Search for the cell housing the specified text and yield its [x, y] center coordinate. 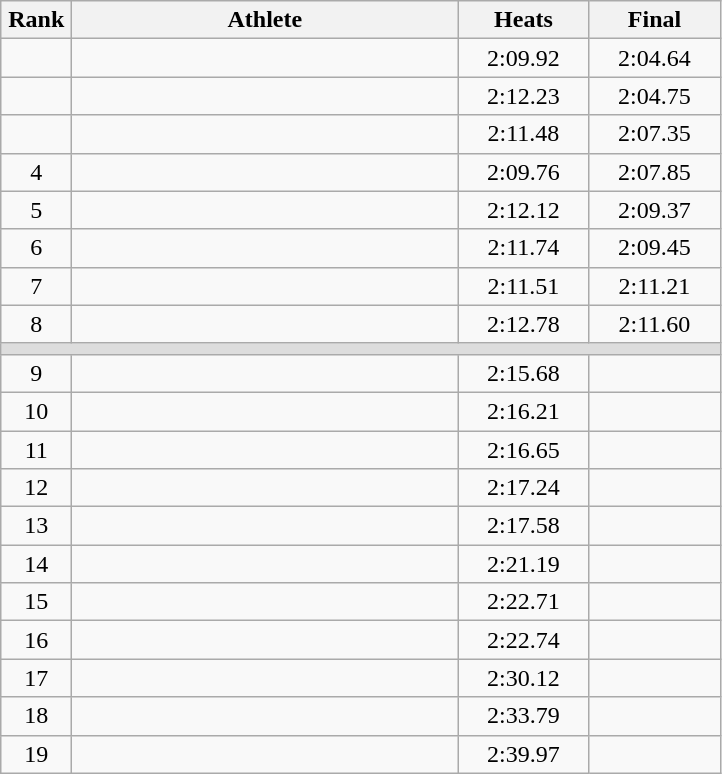
2:33.79 [524, 716]
2:16.65 [524, 449]
4 [36, 172]
13 [36, 526]
2:30.12 [524, 678]
2:15.68 [524, 373]
10 [36, 411]
2:11.48 [524, 134]
2:22.71 [524, 602]
7 [36, 286]
2:12.78 [524, 324]
2:09.76 [524, 172]
2:07.85 [654, 172]
2:12.12 [524, 210]
2:11.21 [654, 286]
2:09.45 [654, 248]
Final [654, 20]
2:17.58 [524, 526]
14 [36, 564]
5 [36, 210]
2:16.21 [524, 411]
2:39.97 [524, 754]
Heats [524, 20]
2:12.23 [524, 96]
2:11.74 [524, 248]
2:17.24 [524, 488]
Athlete [265, 20]
2:04.75 [654, 96]
Rank [36, 20]
2:07.35 [654, 134]
12 [36, 488]
17 [36, 678]
2:11.51 [524, 286]
2:09.92 [524, 58]
15 [36, 602]
2:09.37 [654, 210]
19 [36, 754]
2:22.74 [524, 640]
2:11.60 [654, 324]
16 [36, 640]
8 [36, 324]
2:21.19 [524, 564]
18 [36, 716]
9 [36, 373]
6 [36, 248]
2:04.64 [654, 58]
11 [36, 449]
